Output the (X, Y) coordinate of the center of the cell containing the given text.  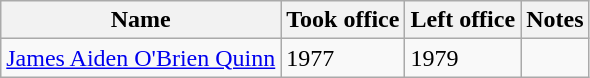
Took office (343, 20)
James Aiden O'Brien Quinn (141, 58)
Name (141, 20)
Notes (555, 20)
1977 (343, 58)
1979 (463, 58)
Left office (463, 20)
